Pinpoint the cell where the given text exists, returning its [X, Y] midpoint coordinate. 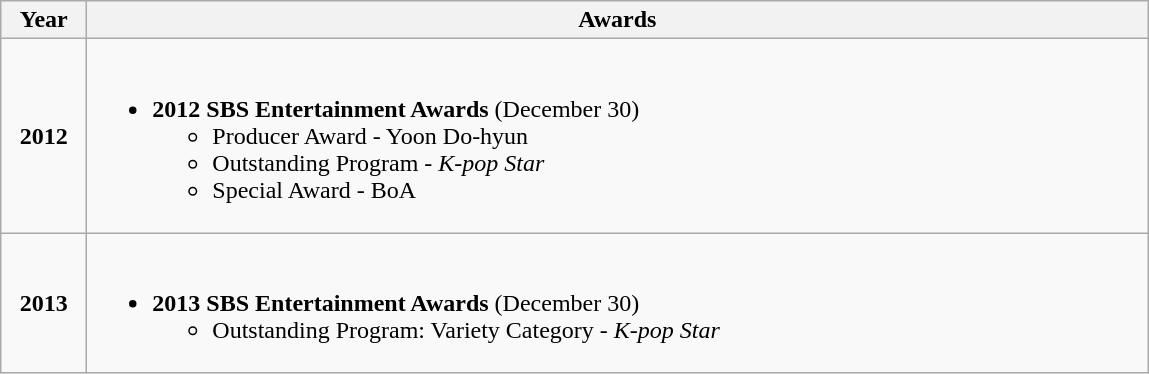
2013 [44, 303]
2013 SBS Entertainment Awards (December 30)Outstanding Program: Variety Category - K-pop Star [618, 303]
Year [44, 20]
Awards [618, 20]
2012 SBS Entertainment Awards (December 30)Producer Award - Yoon Do-hyunOutstanding Program - K-pop StarSpecial Award - BoA [618, 136]
2012 [44, 136]
